Pinpoint the cell where the given text exists, returning its [X, Y] midpoint coordinate. 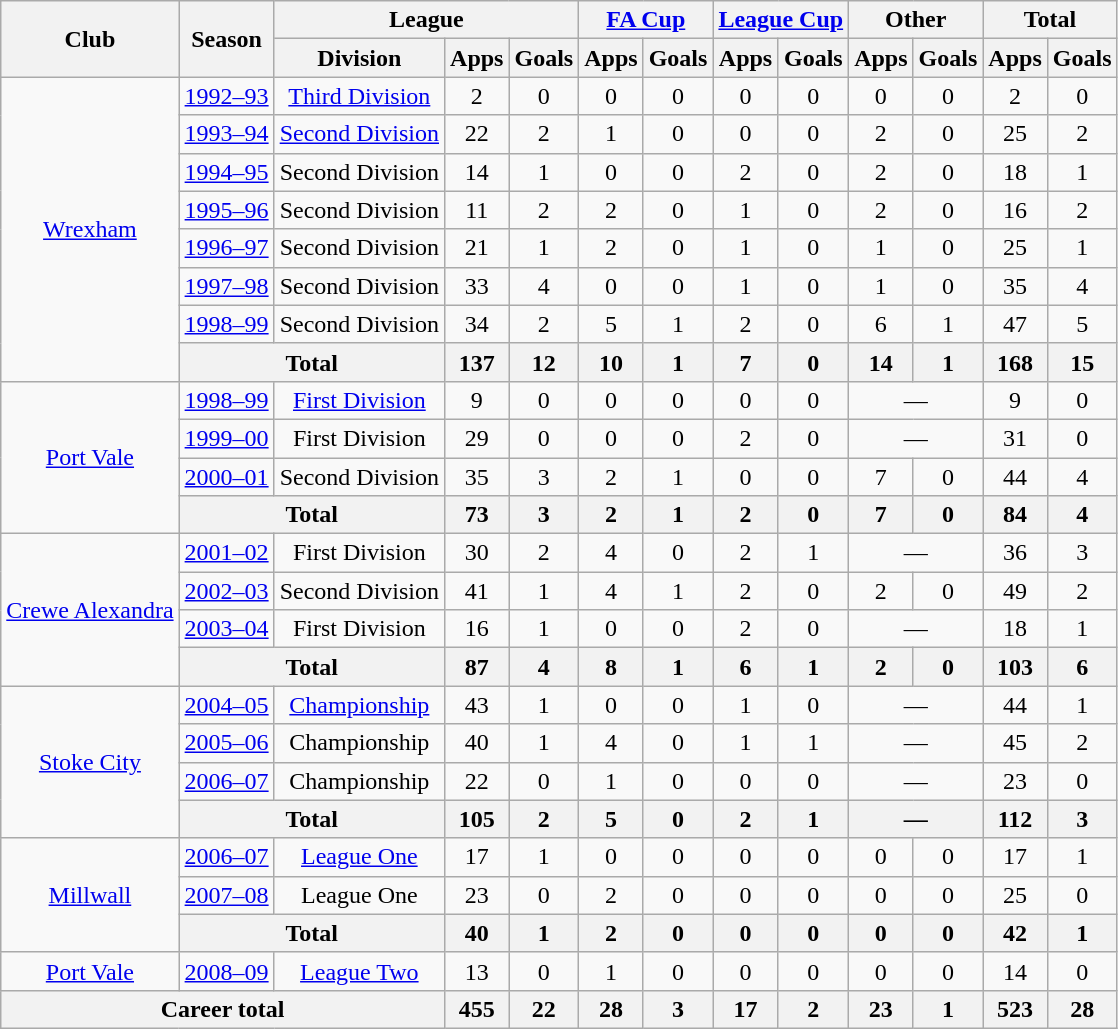
2003–04 [226, 629]
1993–94 [226, 134]
87 [477, 667]
84 [1015, 515]
34 [477, 324]
Season [226, 39]
112 [1015, 819]
Career total [223, 1009]
36 [1015, 553]
2002–03 [226, 591]
42 [1015, 933]
33 [477, 286]
2000–01 [226, 477]
1992–93 [226, 96]
2007–08 [226, 895]
13 [477, 971]
103 [1015, 667]
15 [1082, 362]
43 [477, 705]
11 [477, 210]
41 [477, 591]
1997–98 [226, 286]
105 [477, 819]
Millwall [90, 895]
2008–09 [226, 971]
31 [1015, 438]
FA Cup [646, 20]
League [426, 20]
2004–05 [226, 705]
455 [477, 1009]
168 [1015, 362]
1994–95 [226, 172]
523 [1015, 1009]
League Two [359, 971]
Wrexham [90, 229]
21 [477, 248]
8 [611, 667]
Crewe Alexandra [90, 610]
League Cup [781, 20]
Stoke City [90, 762]
Club [90, 39]
47 [1015, 324]
Other [916, 20]
2005–06 [226, 743]
1999–00 [226, 438]
45 [1015, 743]
Division [359, 58]
12 [544, 362]
1996–97 [226, 248]
30 [477, 553]
137 [477, 362]
1995–96 [226, 210]
Third Division [359, 96]
10 [611, 362]
29 [477, 438]
2001–02 [226, 553]
73 [477, 515]
49 [1015, 591]
